For the text-containing cell, return its midpoint in [x, y] coordinate format. 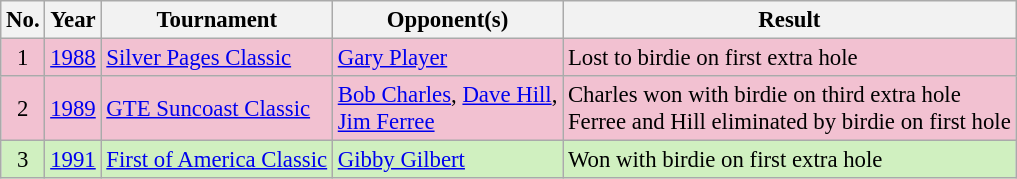
No. [23, 20]
Tournament [216, 20]
Won with birdie on first extra hole [790, 160]
1989 [73, 108]
First of America Classic [216, 160]
1988 [73, 58]
3 [23, 160]
Gary Player [447, 58]
GTE Suncoast Classic [216, 108]
Lost to birdie on first extra hole [790, 58]
Opponent(s) [447, 20]
Gibby Gilbert [447, 160]
1 [23, 58]
Charles won with birdie on third extra holeFerree and Hill eliminated by birdie on first hole [790, 108]
Year [73, 20]
2 [23, 108]
Bob Charles, Dave Hill, Jim Ferree [447, 108]
Silver Pages Classic [216, 58]
1991 [73, 160]
Result [790, 20]
